Output the (x, y) coordinate of the center of the cell containing the given text.  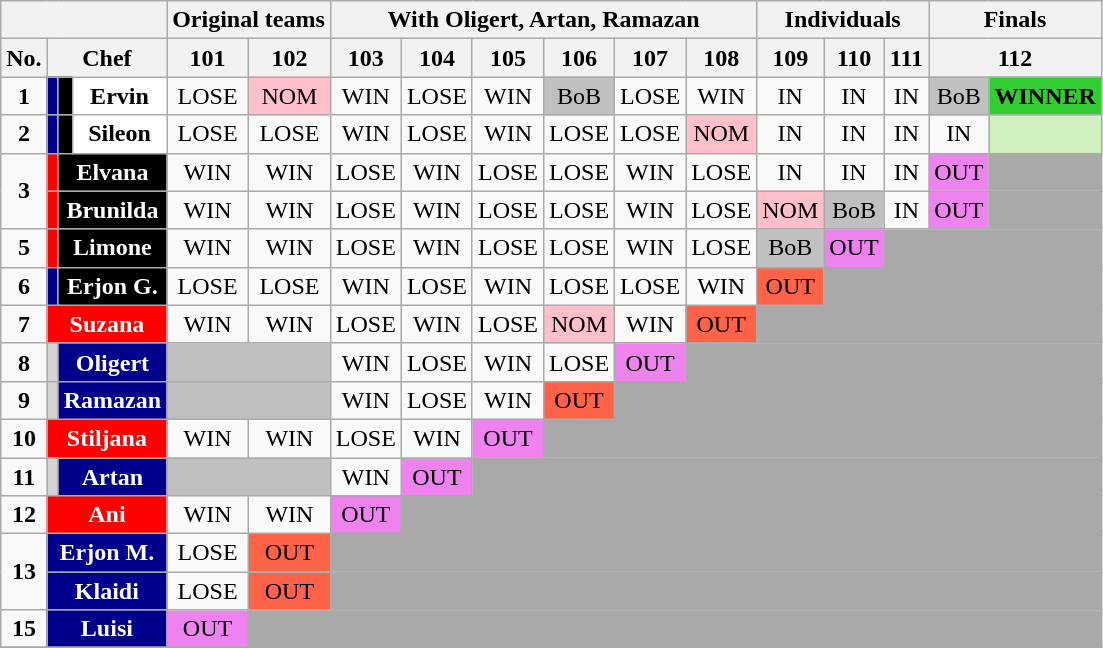
Ervin (119, 96)
108 (722, 58)
109 (790, 58)
Individuals (843, 20)
105 (508, 58)
112 (1016, 58)
2 (24, 134)
13 (24, 572)
Sileon (119, 134)
101 (208, 58)
Chef (106, 58)
111 (906, 58)
Suzana (106, 324)
102 (289, 58)
Luisi (106, 629)
8 (24, 362)
Artan (112, 477)
No. (24, 58)
Oligert (112, 362)
Stiljana (106, 438)
Limone (112, 248)
3 (24, 191)
110 (854, 58)
Erjon M. (106, 553)
Ramazan (112, 400)
9 (24, 400)
Klaidi (106, 591)
Ani (106, 515)
103 (366, 58)
With Oligert, Artan, Ramazan (543, 20)
10 (24, 438)
WINNER (1045, 96)
11 (24, 477)
15 (24, 629)
Elvana (112, 172)
107 (650, 58)
7 (24, 324)
1 (24, 96)
Brunilda (112, 210)
Erjon G. (112, 286)
5 (24, 248)
12 (24, 515)
6 (24, 286)
106 (580, 58)
104 (436, 58)
Original teams (249, 20)
Finals (1016, 20)
